Provide the [x, y] coordinate of the cell's center where the given text is located.  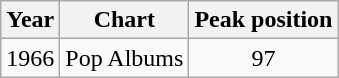
Peak position [264, 20]
97 [264, 58]
Pop Albums [124, 58]
Year [30, 20]
Chart [124, 20]
1966 [30, 58]
